Determine the (x, y) coordinate at the center of the cell enclosing the given text.  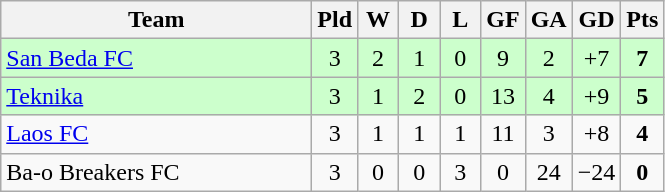
+8 (596, 134)
Teknika (156, 96)
7 (642, 58)
Pts (642, 20)
L (460, 20)
13 (503, 96)
5 (642, 96)
Team (156, 20)
Laos FC (156, 134)
D (420, 20)
11 (503, 134)
24 (548, 172)
+9 (596, 96)
GD (596, 20)
Pld (335, 20)
+7 (596, 58)
−24 (596, 172)
GA (548, 20)
W (378, 20)
Ba-o Breakers FC (156, 172)
9 (503, 58)
San Beda FC (156, 58)
GF (503, 20)
